Extract the [X, Y] coordinate from the center of the cell holding the provided text.  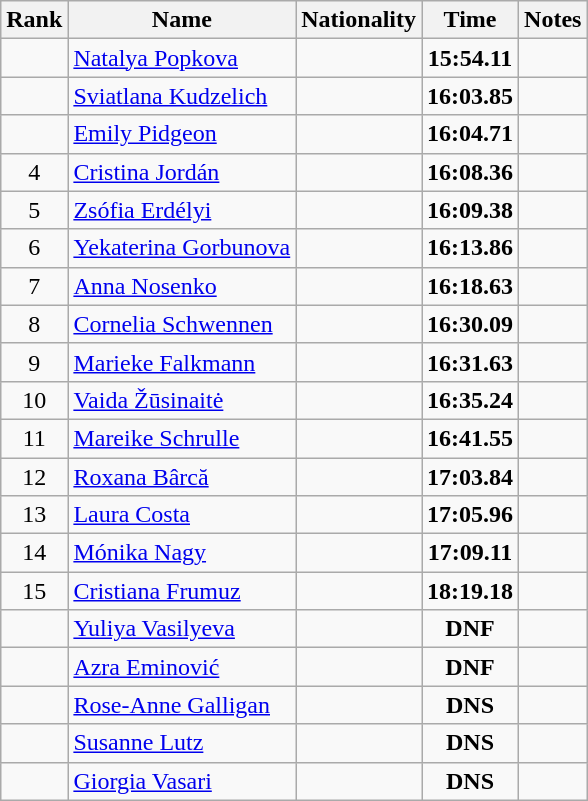
11 [34, 438]
17:09.11 [470, 553]
16:35.24 [470, 400]
Mónika Nagy [182, 553]
17:05.96 [470, 515]
Vaida Žūsinaitė [182, 400]
Natalya Popkova [182, 58]
18:19.18 [470, 591]
16:04.71 [470, 134]
16:31.63 [470, 362]
15 [34, 591]
Roxana Bârcă [182, 477]
Rose-Anne Galligan [182, 705]
9 [34, 362]
16:41.55 [470, 438]
7 [34, 286]
Time [470, 20]
Rank [34, 20]
Nationality [359, 20]
Anna Nosenko [182, 286]
Zsófia Erdélyi [182, 210]
Giorgia Vasari [182, 781]
13 [34, 515]
16:13.86 [470, 248]
Emily Pidgeon [182, 134]
17:03.84 [470, 477]
Cristina Jordán [182, 172]
Susanne Lutz [182, 743]
12 [34, 477]
Name [182, 20]
10 [34, 400]
15:54.11 [470, 58]
14 [34, 553]
Laura Costa [182, 515]
8 [34, 324]
16:03.85 [470, 96]
Mareike Schrulle [182, 438]
Cornelia Schwennen [182, 324]
6 [34, 248]
Yuliya Vasilyeva [182, 629]
Cristiana Frumuz [182, 591]
Yekaterina Gorbunova [182, 248]
Sviatlana Kudzelich [182, 96]
16:09.38 [470, 210]
16:30.09 [470, 324]
Azra Eminović [182, 667]
16:08.36 [470, 172]
4 [34, 172]
5 [34, 210]
Notes [553, 20]
Marieke Falkmann [182, 362]
16:18.63 [470, 286]
